Find where the given text appears and provide that cell's center as [X, Y] coordinate. 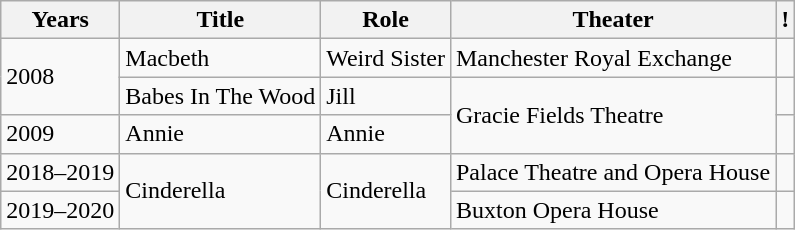
2018–2019 [60, 172]
Theater [612, 20]
2019–2020 [60, 210]
Babes In The Wood [220, 96]
Title [220, 20]
Years [60, 20]
Manchester Royal Exchange [612, 58]
Role [386, 20]
Gracie Fields Theatre [612, 115]
2009 [60, 134]
Jill [386, 96]
Weird Sister [386, 58]
! [786, 20]
2008 [60, 77]
Macbeth [220, 58]
Palace Theatre and Opera House [612, 172]
Buxton Opera House [612, 210]
